Capture the cell that displays the provided text and extract its (X, Y) central coordinate. 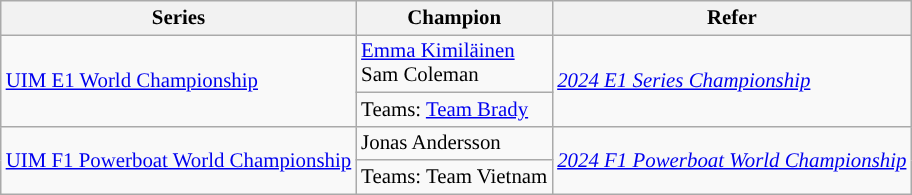
Series (178, 18)
Teams: Team Vietnam (454, 177)
2024 E1 Series Championship (732, 80)
Refer (732, 18)
UIM F1 Powerboat World Championship (178, 160)
Champion (454, 18)
Teams: Team Brady (454, 109)
UIM E1 World Championship (178, 80)
Jonas Andersson (454, 143)
2024 F1 Powerboat World Championship (732, 160)
Emma Kimiläinen Sam Coleman (454, 63)
